Find where the given text appears and provide that cell's center as [X, Y] coordinate. 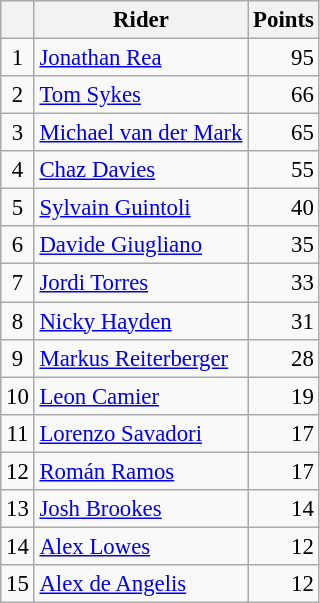
Sylvain Guintoli [141, 208]
Davide Giugliano [141, 245]
35 [284, 245]
8 [18, 321]
40 [284, 208]
Jonathan Rea [141, 58]
3 [18, 133]
Michael van der Mark [141, 133]
9 [18, 358]
6 [18, 245]
Leon Camier [141, 396]
Lorenzo Savadori [141, 433]
19 [284, 396]
Alex de Angelis [141, 584]
Rider [141, 20]
31 [284, 321]
4 [18, 170]
2 [18, 95]
33 [284, 283]
Jordi Torres [141, 283]
Points [284, 20]
Josh Brookes [141, 509]
11 [18, 433]
28 [284, 358]
Tom Sykes [141, 95]
Alex Lowes [141, 546]
10 [18, 396]
Chaz Davies [141, 170]
66 [284, 95]
5 [18, 208]
Markus Reiterberger [141, 358]
1 [18, 58]
55 [284, 170]
7 [18, 283]
15 [18, 584]
65 [284, 133]
13 [18, 509]
95 [284, 58]
Román Ramos [141, 471]
Nicky Hayden [141, 321]
